Return the (x, y) coordinate for the center point of the cell that contains the specified text.  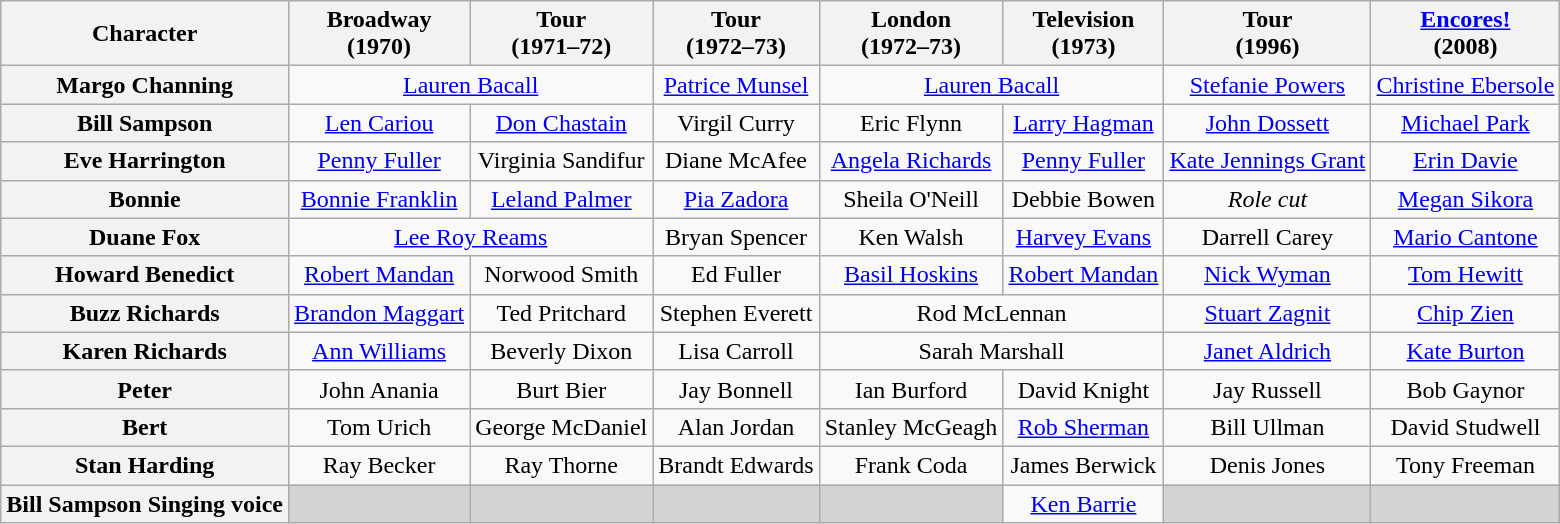
Alan Jordan (736, 427)
Duane Fox (145, 237)
Sarah Marshall (992, 351)
Peter (145, 389)
Ken Walsh (911, 237)
Role cut (1268, 199)
Debbie Bowen (1084, 199)
Virgil Curry (736, 123)
Denis Jones (1268, 465)
Tour(1972–73) (736, 34)
Burt Bier (562, 389)
Howard Benedict (145, 275)
Mario Cantone (1466, 237)
Stanley McGeagh (911, 427)
Virginia Sandifur (562, 161)
Television(1973) (1084, 34)
Ann Williams (380, 351)
Bert (145, 427)
Bill Sampson (145, 123)
David Studwell (1466, 427)
Character (145, 34)
Bonnie (145, 199)
Ray Thorne (562, 465)
Chip Zien (1466, 313)
Karen Richards (145, 351)
Larry Hagman (1084, 123)
Lisa Carroll (736, 351)
David Knight (1084, 389)
Encores!(2008) (1466, 34)
Brandon Maggart (380, 313)
Kate Jennings Grant (1268, 161)
Lee Roy Reams (471, 237)
Stefanie Powers (1268, 85)
James Berwick (1084, 465)
Christine Ebersole (1466, 85)
Tom Urich (380, 427)
Eric Flynn (911, 123)
Broadway(1970) (380, 34)
Beverly Dixon (562, 351)
Ted Pritchard (562, 313)
Michael Park (1466, 123)
Stephen Everett (736, 313)
Leland Palmer (562, 199)
Megan Sikora (1466, 199)
Bryan Spencer (736, 237)
Angela Richards (911, 161)
Basil Hoskins (911, 275)
Kate Burton (1466, 351)
Len Cariou (380, 123)
Rod McLennan (992, 313)
Frank Coda (911, 465)
Bill Ullman (1268, 427)
Janet Aldrich (1268, 351)
Norwood Smith (562, 275)
Buzz Richards (145, 313)
Ken Barrie (1084, 503)
Bonnie Franklin (380, 199)
Erin Davie (1466, 161)
Eve Harrington (145, 161)
Don Chastain (562, 123)
Stan Harding (145, 465)
John Dossett (1268, 123)
Margo Channing (145, 85)
Diane McAfee (736, 161)
Tour(1996) (1268, 34)
George McDaniel (562, 427)
Ray Becker (380, 465)
Stuart Zagnit (1268, 313)
Ian Burford (911, 389)
London(1972–73) (911, 34)
John Anania (380, 389)
Tom Hewitt (1466, 275)
Bob Gaynor (1466, 389)
Rob Sherman (1084, 427)
Bill Sampson Singing voice (145, 503)
Tour(1971–72) (562, 34)
Brandt Edwards (736, 465)
Sheila O'Neill (911, 199)
Nick Wyman (1268, 275)
Ed Fuller (736, 275)
Tony Freeman (1466, 465)
Jay Russell (1268, 389)
Jay Bonnell (736, 389)
Pia Zadora (736, 199)
Patrice Munsel (736, 85)
Harvey Evans (1084, 237)
Darrell Carey (1268, 237)
